Provide the [x, y] coordinate of the cell's center where the given text is located.  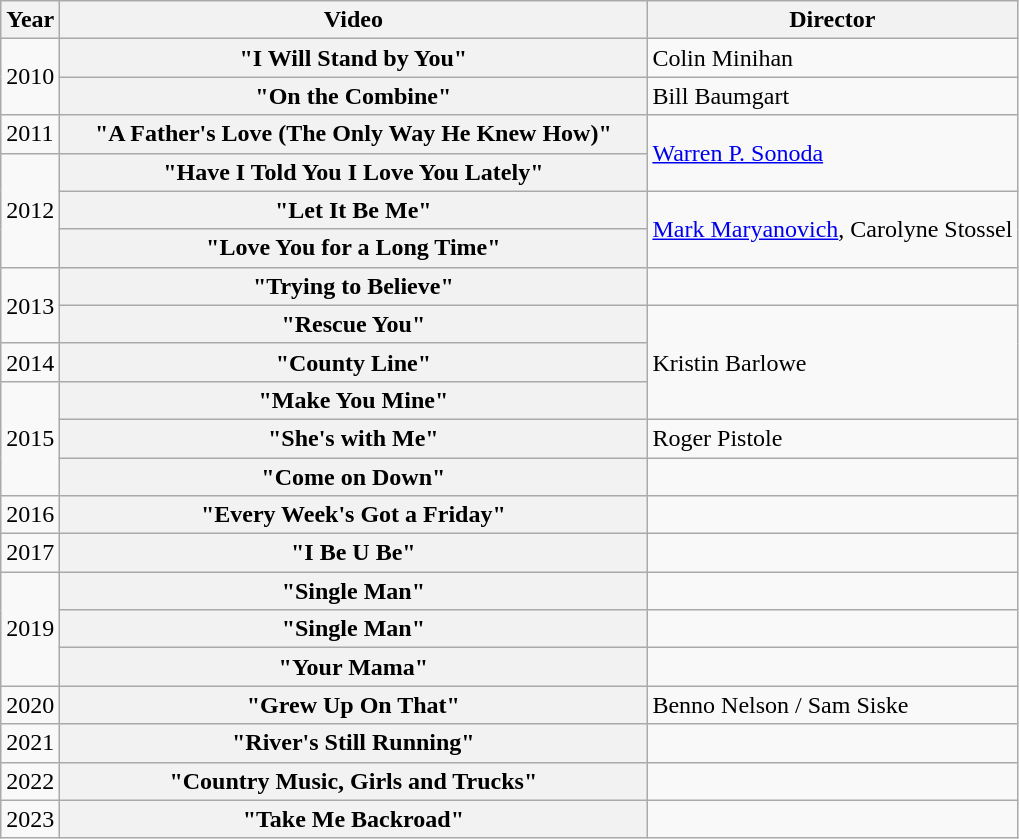
"County Line" [354, 362]
"Country Music, Girls and Trucks" [354, 781]
"River's Still Running" [354, 743]
2011 [30, 134]
"Rescue You" [354, 324]
2014 [30, 362]
"On the Combine" [354, 96]
2021 [30, 743]
"Trying to Believe" [354, 286]
2012 [30, 210]
"Love You for a Long Time" [354, 248]
2010 [30, 77]
Mark Maryanovich, Carolyne Stossel [832, 229]
2019 [30, 629]
Director [832, 20]
"A Father's Love (The Only Way He Knew How)" [354, 134]
2016 [30, 515]
"Let It Be Me" [354, 210]
Kristin Barlowe [832, 362]
2023 [30, 819]
2022 [30, 781]
"Come on Down" [354, 477]
2020 [30, 705]
Roger Pistole [832, 438]
"Make You Mine" [354, 400]
2017 [30, 553]
"I Will Stand by You" [354, 58]
"Take Me Backroad" [354, 819]
"She's with Me" [354, 438]
"Grew Up On That" [354, 705]
Year [30, 20]
Colin Minihan [832, 58]
"Have I Told You I Love You Lately" [354, 172]
"Every Week's Got a Friday" [354, 515]
Video [354, 20]
"Your Mama" [354, 667]
Warren P. Sonoda [832, 153]
Bill Baumgart [832, 96]
Benno Nelson / Sam Siske [832, 705]
"I Be U Be" [354, 553]
2013 [30, 305]
2015 [30, 438]
